Provide the (x, y) coordinate of the cell's center where the given text is located.  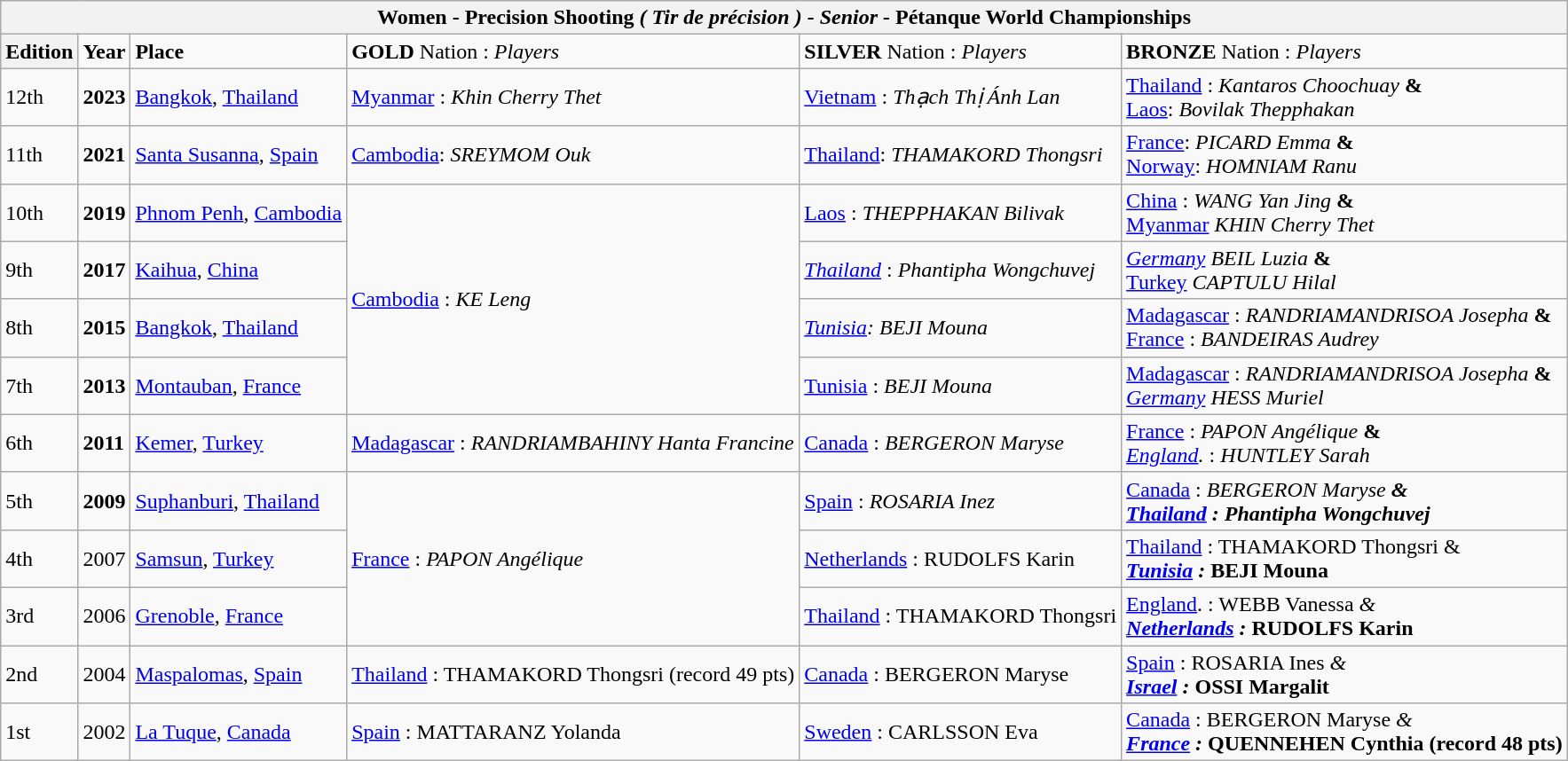
10th (39, 213)
SILVER Nation : Players (960, 51)
Thailand : THAMAKORD Thongsri (960, 616)
Kaihua, China (239, 270)
Samsun, Turkey (239, 559)
Women - Precision Shooting ( Tir de précision ) - Senior - Pétanque World Championships (784, 18)
Spain : MATTARANZ Yolanda (573, 733)
8th (39, 328)
Suphanburi, Thailand (239, 500)
Kemer, Turkey (239, 443)
Thailand : Phantipha Wongchuvej (960, 270)
La Tuque, Canada (239, 733)
Thailand : Kantaros Choochuay & Laos: Bovilak Thepphakan (1345, 98)
Maspalomas, Spain (239, 674)
Canada : BERGERON Maryse & Thailand : Phantipha Wongchuvej (1345, 500)
Cambodia: SREYMOM Ouk (573, 154)
2021 (105, 154)
Madagascar : RANDRIAMBAHINY Hanta Francine (573, 443)
Phnom Penh, Cambodia (239, 213)
12th (39, 98)
7th (39, 385)
Spain : ROSARIA Ines & Israel : OSSI Margalit (1345, 674)
2013 (105, 385)
2nd (39, 674)
Grenoble, France (239, 616)
2023 (105, 98)
France : PAPON Angélique (573, 559)
Place (239, 51)
2002 (105, 733)
5th (39, 500)
Santa Susanna, Spain (239, 154)
France : PAPON Angélique & England. : HUNTLEY Sarah (1345, 443)
Madagascar : RANDRIAMANDRISOA Josepha & France : BANDEIRAS Audrey (1345, 328)
9th (39, 270)
Montauban, France (239, 385)
Netherlands : RUDOLFS Karin (960, 559)
2015 (105, 328)
GOLD Nation : Players (573, 51)
Thailand : THAMAKORD Thongsri (record 49 pts) (573, 674)
2006 (105, 616)
Vietnam : Thạch Thị Ánh Lan (960, 98)
Cambodia : KE Leng (573, 299)
Germany BEIL Luzia & Turkey CAPTULU Hilal (1345, 270)
2011 (105, 443)
Year (105, 51)
11th (39, 154)
2017 (105, 270)
Canada : BERGERON Maryse & France : QUENNEHEN Cynthia (record 48 pts) (1345, 733)
Sweden : CARLSSON Eva (960, 733)
2007 (105, 559)
Thailand : THAMAKORD Thongsri & Tunisia : BEJI Mouna (1345, 559)
Tunisia: BEJI Mouna (960, 328)
BRONZE Nation : Players (1345, 51)
4th (39, 559)
France: PICARD Emma & Norway: HOMNIAM Ranu (1345, 154)
Laos : THEPPHAKAN Bilivak (960, 213)
Madagascar : RANDRIAMANDRISOA Josepha & Germany HESS Muriel (1345, 385)
3rd (39, 616)
England. : WEBB Vanessa & Netherlands : RUDOLFS Karin (1345, 616)
2009 (105, 500)
Tunisia : BEJI Mouna (960, 385)
Thailand: THAMAKORD Thongsri (960, 154)
China : WANG Yan Jing & Myanmar KHIN Cherry Thet (1345, 213)
Myanmar : Khin Cherry Thet (573, 98)
Spain : ROSARIA Inez (960, 500)
Edition (39, 51)
2019 (105, 213)
6th (39, 443)
1st (39, 733)
2004 (105, 674)
